Return the (x, y) coordinate for the center point of the cell that contains the specified text.  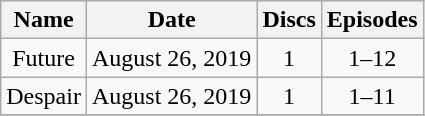
Despair (44, 96)
Date (171, 20)
1–12 (372, 58)
Name (44, 20)
Episodes (372, 20)
Discs (289, 20)
Future (44, 58)
1–11 (372, 96)
